For the text-containing cell, return its midpoint in (X, Y) coordinate format. 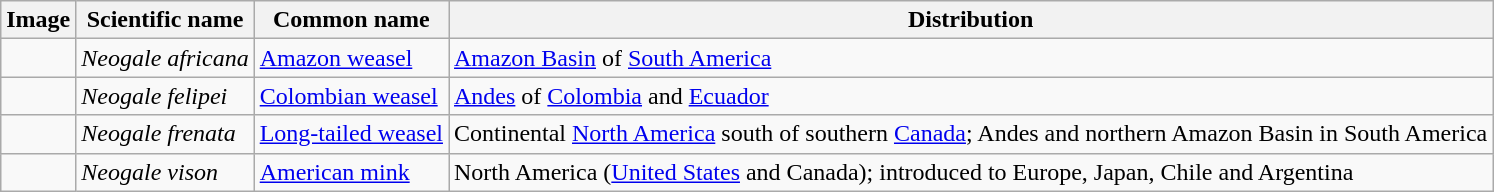
American mink (351, 172)
Long-tailed weasel (351, 134)
Neogale frenata (165, 134)
Neogale africana (165, 58)
Scientific name (165, 20)
Amazon Basin of South America (970, 58)
Neogale felipei (165, 96)
Colombian weasel (351, 96)
Neogale vison (165, 172)
Andes of Colombia and Ecuador (970, 96)
Distribution (970, 20)
Continental North America south of southern Canada; Andes and northern Amazon Basin in South America (970, 134)
Common name (351, 20)
Amazon weasel (351, 58)
Image (38, 20)
North America (United States and Canada); introduced to Europe, Japan, Chile and Argentina (970, 172)
